For the text-containing cell, return its midpoint in [X, Y] coordinate format. 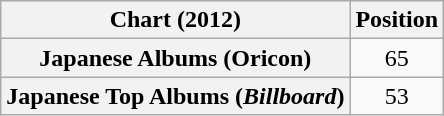
53 [397, 96]
65 [397, 58]
Chart (2012) [176, 20]
Japanese Albums (Oricon) [176, 58]
Japanese Top Albums (Billboard) [176, 96]
Position [397, 20]
